Pinpoint the cell where the given text exists, returning its (X, Y) midpoint coordinate. 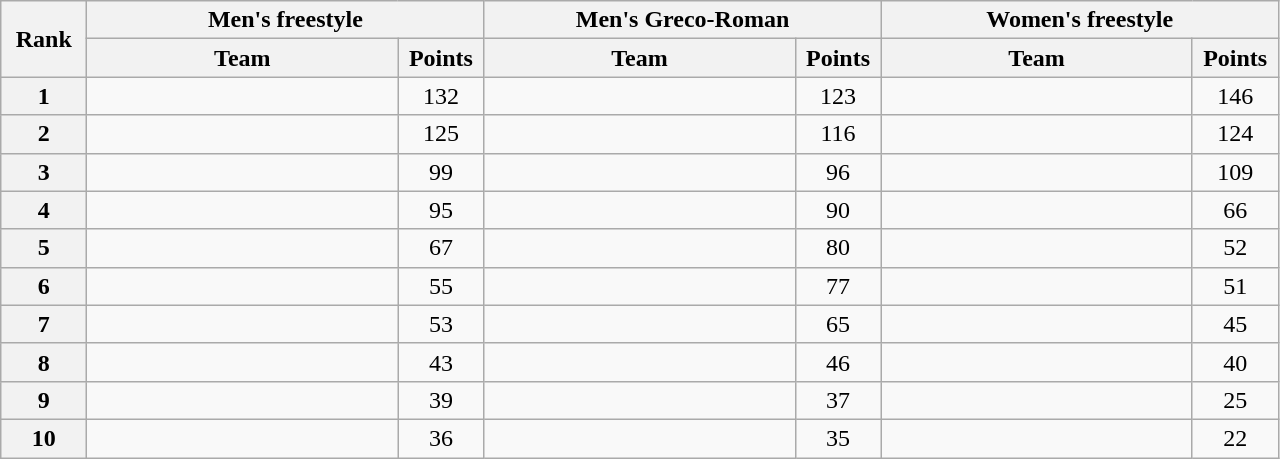
35 (838, 438)
66 (1235, 210)
3 (44, 172)
132 (441, 96)
116 (838, 134)
123 (838, 96)
125 (441, 134)
53 (441, 324)
9 (44, 400)
40 (1235, 362)
7 (44, 324)
25 (1235, 400)
146 (1235, 96)
8 (44, 362)
124 (1235, 134)
Rank (44, 39)
10 (44, 438)
95 (441, 210)
99 (441, 172)
4 (44, 210)
96 (838, 172)
67 (441, 248)
45 (1235, 324)
39 (441, 400)
77 (838, 286)
46 (838, 362)
52 (1235, 248)
Men's Greco-Roman (682, 20)
51 (1235, 286)
2 (44, 134)
36 (441, 438)
Women's freestyle (1080, 20)
22 (1235, 438)
Men's freestyle (286, 20)
5 (44, 248)
1 (44, 96)
6 (44, 286)
43 (441, 362)
109 (1235, 172)
55 (441, 286)
90 (838, 210)
65 (838, 324)
80 (838, 248)
37 (838, 400)
